Locate the cell with the specified text and output its [X, Y] center coordinate. 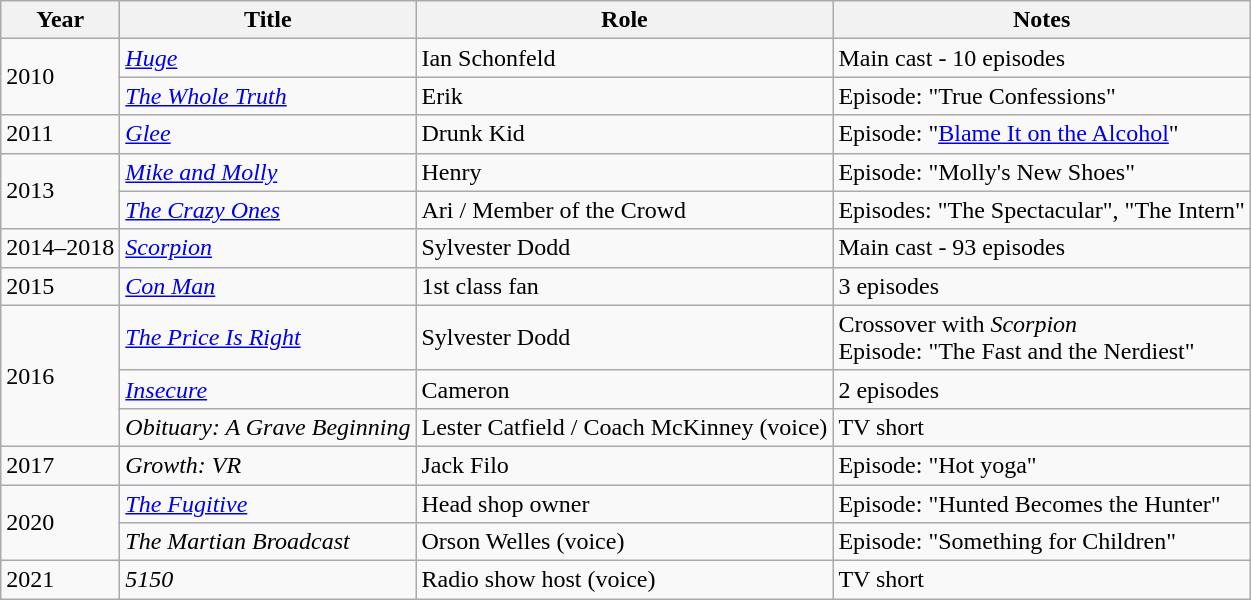
Notes [1042, 20]
The Fugitive [268, 503]
Main cast - 10 episodes [1042, 58]
Year [60, 20]
2013 [60, 191]
Crossover with ScorpionEpisode: "The Fast and the Nerdiest" [1042, 338]
Episode: "Molly's New Shoes" [1042, 172]
Ari / Member of the Crowd [624, 210]
The Martian Broadcast [268, 542]
Radio show host (voice) [624, 580]
Episode: "Hunted Becomes the Hunter" [1042, 503]
Orson Welles (voice) [624, 542]
Role [624, 20]
Growth: VR [268, 465]
The Whole Truth [268, 96]
1st class fan [624, 286]
Scorpion [268, 248]
The Price Is Right [268, 338]
Head shop owner [624, 503]
3 episodes [1042, 286]
Title [268, 20]
Erik [624, 96]
Mike and Molly [268, 172]
Episode: "Hot yoga" [1042, 465]
Cameron [624, 389]
2 episodes [1042, 389]
Main cast - 93 episodes [1042, 248]
The Crazy Ones [268, 210]
Huge [268, 58]
Ian Schonfeld [624, 58]
Episode: "Something for Children" [1042, 542]
Obituary: A Grave Beginning [268, 427]
2011 [60, 134]
Drunk Kid [624, 134]
Insecure [268, 389]
Episode: "True Confessions" [1042, 96]
Glee [268, 134]
2017 [60, 465]
Con Man [268, 286]
Episodes: "The Spectacular", "The Intern" [1042, 210]
Lester Catfield / Coach McKinney (voice) [624, 427]
2016 [60, 376]
2014–2018 [60, 248]
2015 [60, 286]
Episode: "Blame It on the Alcohol" [1042, 134]
Jack Filo [624, 465]
Henry [624, 172]
2021 [60, 580]
2010 [60, 77]
5150 [268, 580]
2020 [60, 522]
